Capture the cell that displays the provided text and extract its (X, Y) central coordinate. 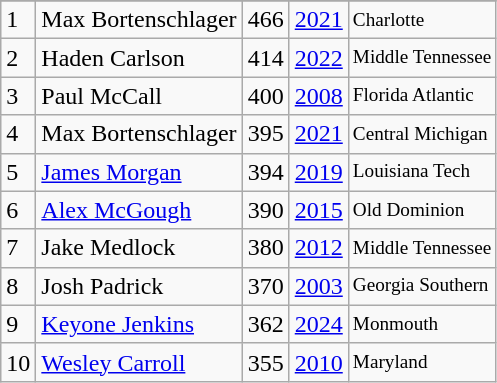
Central Michigan (422, 134)
9 (18, 324)
1 (18, 20)
2024 (318, 324)
6 (18, 210)
5 (18, 172)
4 (18, 134)
Wesley Carroll (139, 362)
355 (266, 362)
370 (266, 286)
Keyone Jenkins (139, 324)
2015 (318, 210)
395 (266, 134)
2 (18, 58)
2019 (318, 172)
2022 (318, 58)
James Morgan (139, 172)
Louisiana Tech (422, 172)
Josh Padrick (139, 286)
380 (266, 248)
Alex McGough (139, 210)
394 (266, 172)
Jake Medlock (139, 248)
Georgia Southern (422, 286)
10 (18, 362)
Haden Carlson (139, 58)
466 (266, 20)
3 (18, 96)
Old Dominion (422, 210)
Monmouth (422, 324)
Maryland (422, 362)
8 (18, 286)
Paul McCall (139, 96)
2003 (318, 286)
7 (18, 248)
2008 (318, 96)
414 (266, 58)
2012 (318, 248)
2010 (318, 362)
362 (266, 324)
Charlotte (422, 20)
390 (266, 210)
Florida Atlantic (422, 96)
400 (266, 96)
